Pinpoint the cell where the given text exists, returning its [X, Y] midpoint coordinate. 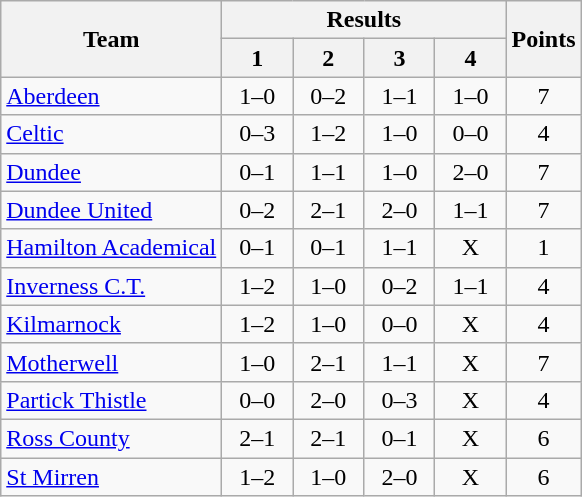
Kilmarnock [112, 324]
Ross County [112, 438]
St Mirren [112, 477]
Celtic [112, 134]
2 [328, 58]
Aberdeen [112, 96]
Inverness C.T. [112, 286]
Dundee United [112, 210]
Team [112, 39]
Results [364, 20]
Hamilton Academical [112, 248]
Points [544, 39]
3 [400, 58]
Partick Thistle [112, 400]
Dundee [112, 172]
Motherwell [112, 362]
